Output the (X, Y) coordinate of the center of the cell containing the given text.  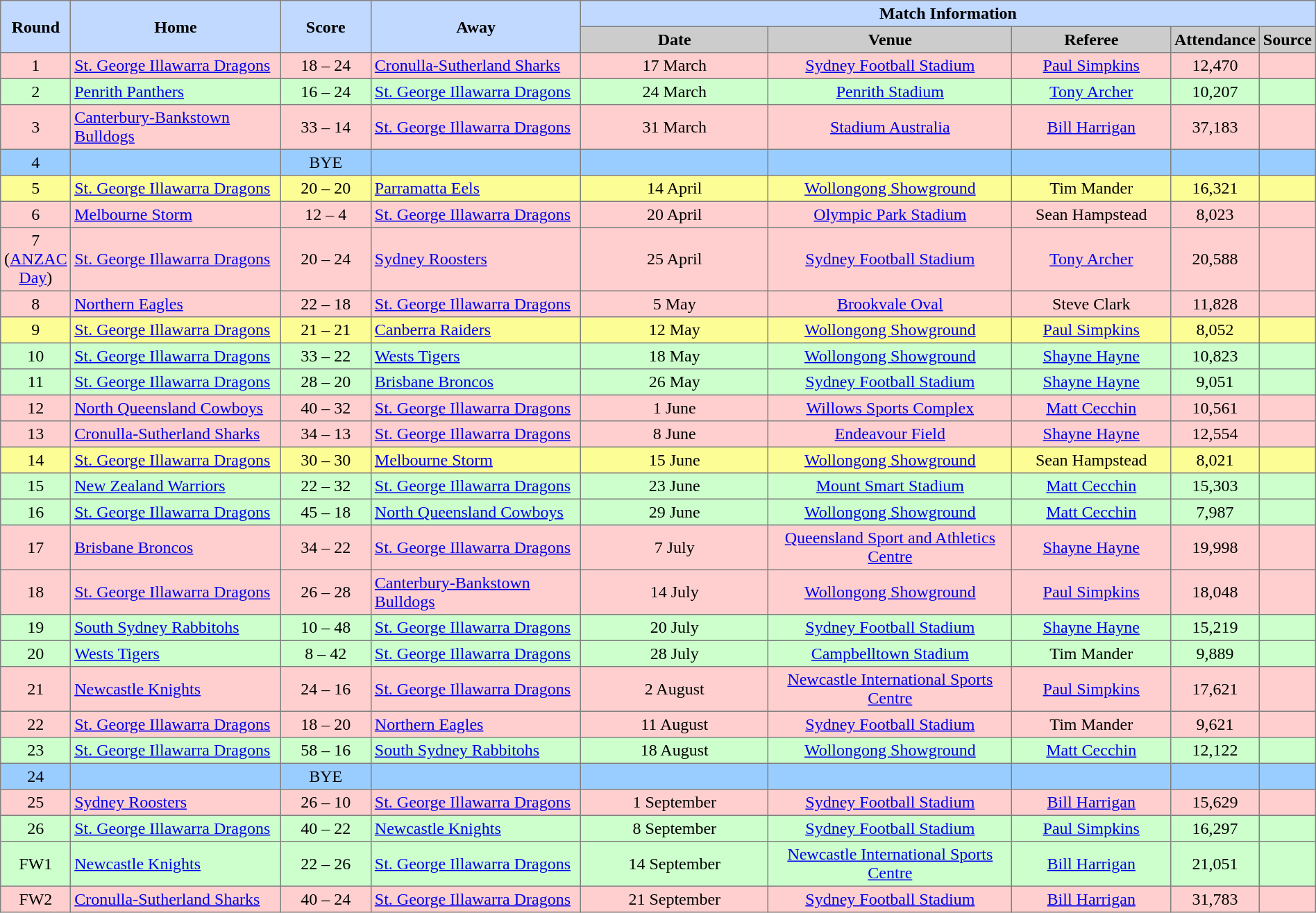
15,219 (1215, 628)
14 July (675, 592)
33 – 14 (326, 127)
24 (36, 776)
7 (ANZAC Day) (36, 259)
13 (36, 434)
14 April (675, 189)
21 – 21 (326, 330)
18 May (675, 356)
34 – 22 (326, 547)
11 (36, 382)
Penrith Stadium (890, 92)
40 – 24 (326, 899)
2 August (675, 689)
Penrith Panthers (176, 92)
26 (36, 828)
5 (36, 189)
25 April (675, 259)
18 (36, 592)
10,207 (1215, 92)
Stadium Australia (890, 127)
21,051 (1215, 864)
31,783 (1215, 899)
9,889 (1215, 654)
1 (36, 66)
30 – 30 (326, 460)
40 – 32 (326, 408)
16 – 24 (326, 92)
18,048 (1215, 592)
20 July (675, 628)
8,052 (1215, 330)
12,470 (1215, 66)
Willows Sports Complex (890, 408)
Match Information (948, 14)
Source (1288, 40)
New Zealand Warriors (176, 486)
17,621 (1215, 689)
22 – 26 (326, 864)
Score (326, 26)
Venue (890, 40)
23 June (675, 486)
15,303 (1215, 486)
Date (675, 40)
12 – 4 (326, 214)
11,828 (1215, 304)
26 May (675, 382)
7 July (675, 547)
9 (36, 330)
4 (36, 162)
8,023 (1215, 214)
Away (476, 26)
2 (36, 92)
58 – 16 (326, 751)
Campbelltown Stadium (890, 654)
Brookvale Oval (890, 304)
8 – 42 (326, 654)
20 – 20 (326, 189)
34 – 13 (326, 434)
Mount Smart Stadium (890, 486)
14 September (675, 864)
12 (36, 408)
9,621 (1215, 724)
6 (36, 214)
15,629 (1215, 803)
Olympic Park Stadium (890, 214)
40 – 22 (326, 828)
11 August (675, 724)
25 (36, 803)
26 – 28 (326, 592)
5 May (675, 304)
16 (36, 512)
17 (36, 547)
16,297 (1215, 828)
20 (36, 654)
21 September (675, 899)
18 August (675, 751)
26 – 10 (326, 803)
9,051 (1215, 382)
20,588 (1215, 259)
37,183 (1215, 127)
15 (36, 486)
Steve Clark (1091, 304)
18 – 24 (326, 66)
15 June (675, 460)
45 – 18 (326, 512)
Referee (1091, 40)
8 September (675, 828)
12,554 (1215, 434)
16,321 (1215, 189)
19,998 (1215, 547)
1 September (675, 803)
8 June (675, 434)
Home (176, 26)
Endeavour Field (890, 434)
Round (36, 26)
Queensland Sport and Athletics Centre (890, 547)
10,823 (1215, 356)
23 (36, 751)
10 (36, 356)
22 (36, 724)
Parramatta Eels (476, 189)
28 – 20 (326, 382)
8 (36, 304)
20 April (675, 214)
FW1 (36, 864)
FW2 (36, 899)
7,987 (1215, 512)
12,122 (1215, 751)
18 – 20 (326, 724)
28 July (675, 654)
22 – 18 (326, 304)
31 March (675, 127)
14 (36, 460)
1 June (675, 408)
33 – 22 (326, 356)
24 – 16 (326, 689)
17 March (675, 66)
Canberra Raiders (476, 330)
8,021 (1215, 460)
29 June (675, 512)
22 – 32 (326, 486)
24 March (675, 92)
20 – 24 (326, 259)
21 (36, 689)
19 (36, 628)
Attendance (1215, 40)
10,561 (1215, 408)
3 (36, 127)
10 – 48 (326, 628)
12 May (675, 330)
